Locate the cell with the specified text and output its [X, Y] center coordinate. 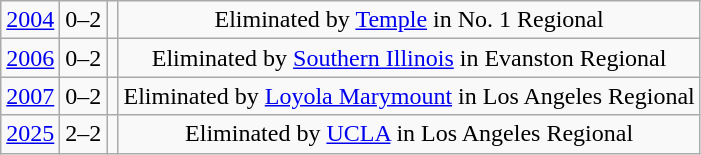
2025 [30, 134]
2007 [30, 96]
2004 [30, 20]
2006 [30, 58]
Eliminated by Temple in No. 1 Regional [409, 20]
Eliminated by Loyola Marymount in Los Angeles Regional [409, 96]
Eliminated by Southern Illinois in Evanston Regional [409, 58]
Eliminated by UCLA in Los Angeles Regional [409, 134]
2–2 [84, 134]
